For the text-containing cell, return its midpoint in [x, y] coordinate format. 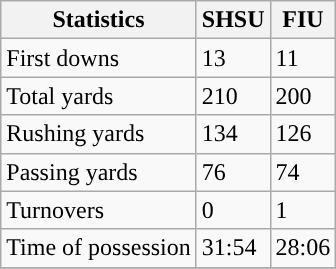
126 [303, 134]
0 [233, 210]
Time of possession [99, 248]
1 [303, 210]
Rushing yards [99, 134]
134 [233, 134]
74 [303, 172]
210 [233, 96]
Statistics [99, 20]
11 [303, 58]
Passing yards [99, 172]
Turnovers [99, 210]
28:06 [303, 248]
Total yards [99, 96]
200 [303, 96]
13 [233, 58]
First downs [99, 58]
31:54 [233, 248]
SHSU [233, 20]
76 [233, 172]
FIU [303, 20]
